Scan for the cell matching the given text and deliver its (X, Y) coordinate at center. 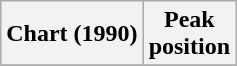
Chart (1990) (72, 34)
Peakposition (189, 34)
